From the cell containing the given text, extract its center point as (x, y) coordinate. 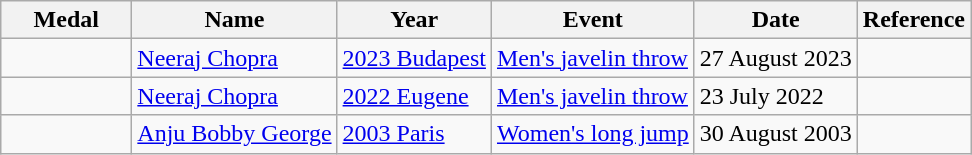
Women's long jump (592, 134)
2003 Paris (414, 134)
Event (592, 20)
30 August 2003 (776, 134)
2022 Eugene (414, 96)
Reference (914, 20)
Anju Bobby George (234, 134)
Medal (66, 20)
Year (414, 20)
Date (776, 20)
27 August 2023 (776, 58)
2023 Budapest (414, 58)
Name (234, 20)
23 July 2022 (776, 96)
